Output the (x, y) coordinate of the center of the cell containing the given text.  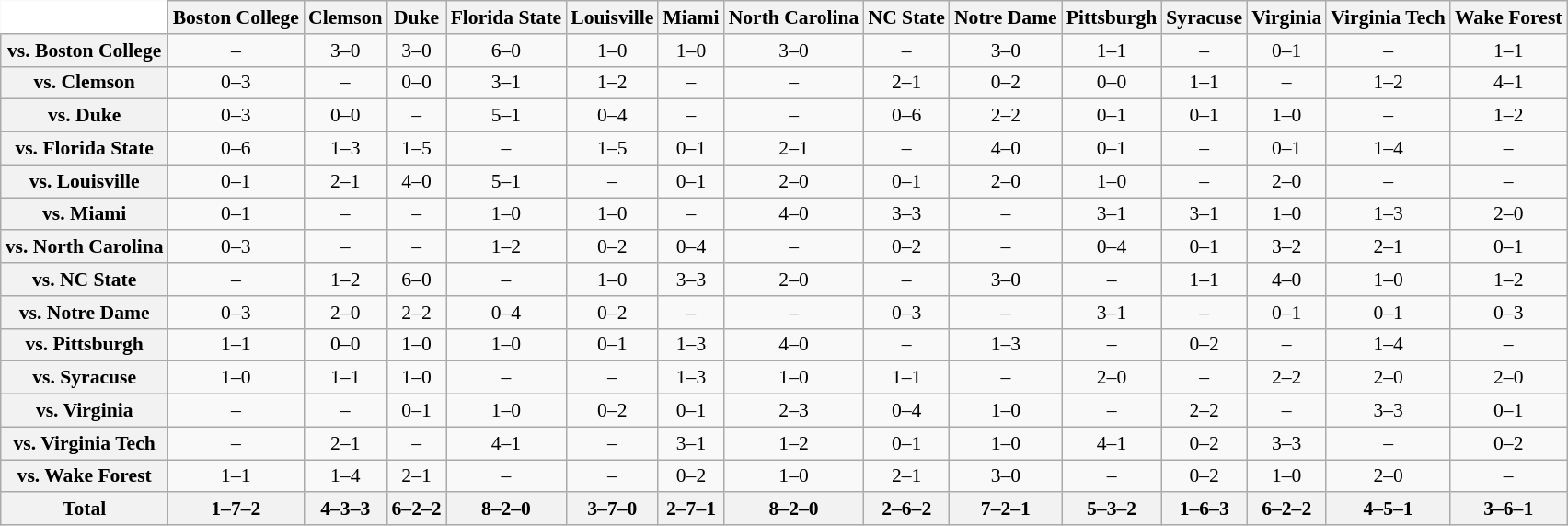
1–7–2 (236, 509)
3–7–0 (612, 509)
Total (85, 509)
vs. Wake Forest (85, 476)
3–2 (1286, 247)
Boston College (236, 17)
vs. Florida State (85, 149)
Syracuse (1204, 17)
vs. Duke (85, 116)
vs. Miami (85, 214)
Wake Forest (1509, 17)
vs. Virginia Tech (85, 443)
5–3–2 (1112, 509)
2–3 (794, 411)
3–6–1 (1509, 509)
2–6–2 (905, 509)
Clemson (345, 17)
Notre Dame (1006, 17)
vs. Pittsburgh (85, 345)
vs. NC State (85, 280)
NC State (905, 17)
vs. Syracuse (85, 378)
4–5–1 (1388, 509)
Duke (417, 17)
2–7–1 (690, 509)
vs. Virginia (85, 411)
North Carolina (794, 17)
7–2–1 (1006, 509)
Virginia (1286, 17)
vs. Notre Dame (85, 313)
Virginia Tech (1388, 17)
vs. Louisville (85, 181)
vs. North Carolina (85, 247)
Florida State (506, 17)
Pittsburgh (1112, 17)
vs. Clemson (85, 83)
Louisville (612, 17)
4–3–3 (345, 509)
Miami (690, 17)
1–6–3 (1204, 509)
vs. Boston College (85, 51)
